Return (x, y) of the center of cell containing provided text 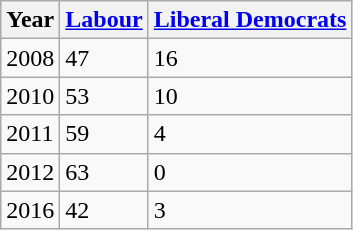
Liberal Democrats (250, 20)
59 (104, 134)
2012 (30, 172)
0 (250, 172)
2010 (30, 96)
47 (104, 58)
42 (104, 210)
16 (250, 58)
2008 (30, 58)
Labour (104, 20)
53 (104, 96)
10 (250, 96)
63 (104, 172)
Year (30, 20)
2011 (30, 134)
3 (250, 210)
4 (250, 134)
2016 (30, 210)
